From the cell containing the given text, extract its center point as [X, Y] coordinate. 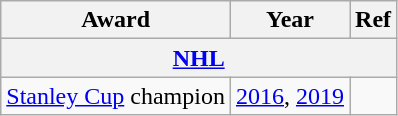
Stanley Cup champion [116, 96]
Year [290, 20]
2016, 2019 [290, 96]
Award [116, 20]
Ref [374, 20]
NHL [199, 58]
